Determine the [X, Y] coordinate at the center of the cell enclosing the given text.  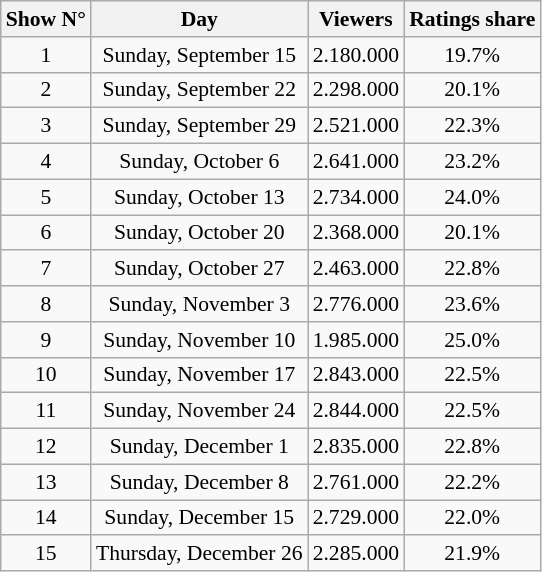
Ratings share [472, 19]
13 [46, 482]
19.7% [472, 55]
Sunday, October 13 [200, 197]
9 [46, 340]
23.2% [472, 162]
2.521.000 [356, 126]
Sunday, September 29 [200, 126]
2.285.000 [356, 554]
2.761.000 [356, 482]
Show N° [46, 19]
22.3% [472, 126]
Sunday, December 15 [200, 518]
Sunday, November 24 [200, 411]
Sunday, September 15 [200, 55]
15 [46, 554]
25.0% [472, 340]
Sunday, December 8 [200, 482]
2.734.000 [356, 197]
Sunday, October 20 [200, 233]
2.463.000 [356, 269]
Sunday, December 1 [200, 447]
21.9% [472, 554]
2.835.000 [356, 447]
10 [46, 375]
Sunday, October 27 [200, 269]
Sunday, September 22 [200, 90]
1.985.000 [356, 340]
2.729.000 [356, 518]
6 [46, 233]
1 [46, 55]
2.368.000 [356, 233]
8 [46, 304]
11 [46, 411]
23.6% [472, 304]
2 [46, 90]
2.298.000 [356, 90]
Sunday, November 10 [200, 340]
22.0% [472, 518]
2.776.000 [356, 304]
3 [46, 126]
2.844.000 [356, 411]
Day [200, 19]
2.180.000 [356, 55]
7 [46, 269]
2.641.000 [356, 162]
Sunday, November 3 [200, 304]
24.0% [472, 197]
Thursday, December 26 [200, 554]
22.2% [472, 482]
14 [46, 518]
4 [46, 162]
12 [46, 447]
Sunday, October 6 [200, 162]
2.843.000 [356, 375]
Viewers [356, 19]
Sunday, November 17 [200, 375]
5 [46, 197]
